Provide the [x, y] coordinate of the cell's center where the given text is located.  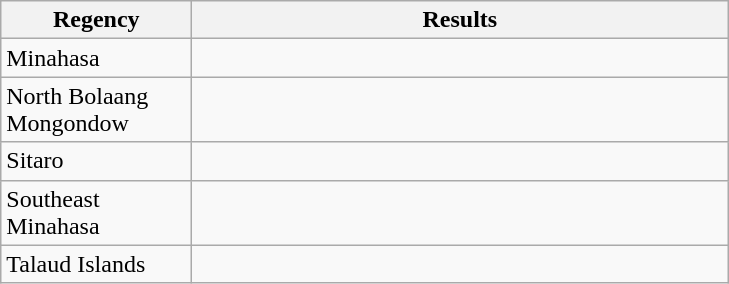
Minahasa [96, 58]
Regency [96, 20]
North Bolaang Mongondow [96, 110]
Results [460, 20]
Southeast Minahasa [96, 212]
Talaud Islands [96, 264]
Sitaro [96, 161]
